Output the [x, y] coordinate of the center of the cell containing the given text.  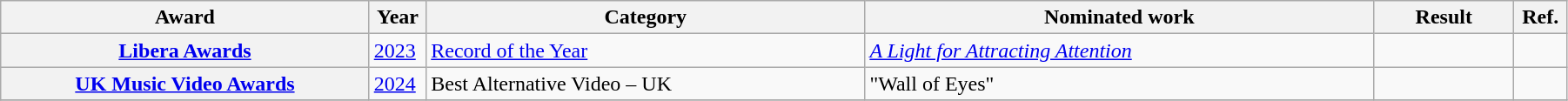
Best Alternative Video – UK [646, 84]
2023 [398, 50]
Award [184, 17]
Year [398, 17]
"Wall of Eyes" [1119, 84]
UK Music Video Awards [184, 84]
2024 [398, 84]
A Light for Attracting Attention [1119, 50]
Record of the Year [646, 50]
Libera Awards [184, 50]
Nominated work [1119, 17]
Category [646, 17]
Ref. [1540, 17]
Result [1444, 17]
